Extract the (X, Y) coordinate from the center of the cell holding the provided text.  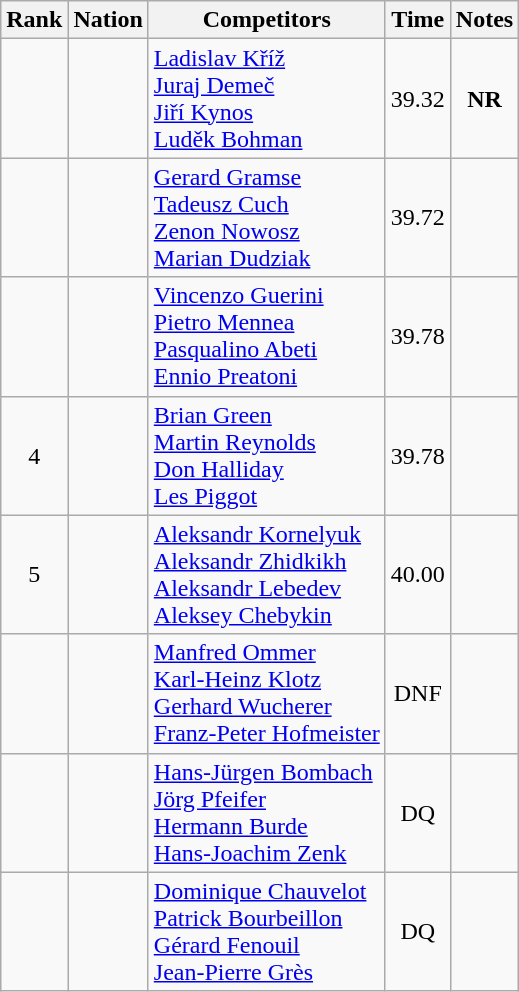
Nation (108, 20)
39.32 (418, 98)
39.72 (418, 218)
Dominique ChauvelotPatrick BourbeillonGérard FenouilJean-Pierre Grès (266, 932)
Aleksandr KornelyukAleksandr ZhidkikhAleksandr LebedevAleksey Chebykin (266, 574)
Gerard GramseTadeusz CuchZenon NowoszMarian Dudziak (266, 218)
NR (484, 98)
5 (34, 574)
Brian GreenMartin ReynoldsDon HallidayLes Piggot (266, 456)
Time (418, 20)
Hans-Jürgen BombachJörg PfeiferHermann BurdeHans-Joachim Zenk (266, 812)
40.00 (418, 574)
Vincenzo GueriniPietro MenneaPasqualino AbetiEnnio Preatoni (266, 336)
Notes (484, 20)
Competitors (266, 20)
DNF (418, 694)
4 (34, 456)
Manfred OmmerKarl-Heinz KlotzGerhard WuchererFranz-Peter Hofmeister (266, 694)
Rank (34, 20)
Ladislav KřížJuraj DemečJiří KynosLuděk Bohman (266, 98)
